Extract the (x, y) coordinate from the center of the cell holding the provided text.  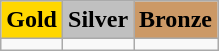
Gold (32, 20)
Silver (98, 20)
Bronze (176, 20)
